For the text-containing cell, return its midpoint in (x, y) coordinate format. 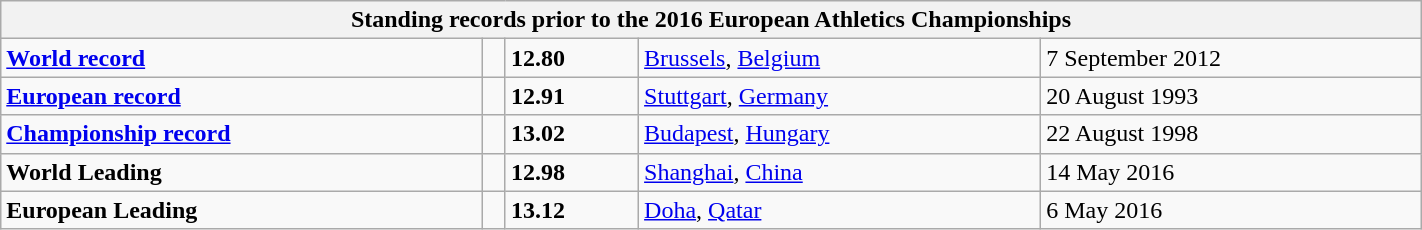
6 May 2016 (1232, 210)
13.12 (572, 210)
22 August 1998 (1232, 134)
World record (242, 58)
7 September 2012 (1232, 58)
Shanghai, China (840, 172)
Stuttgart, Germany (840, 96)
Championship record (242, 134)
20 August 1993 (1232, 96)
Doha, Qatar (840, 210)
14 May 2016 (1232, 172)
European record (242, 96)
Budapest, Hungary (840, 134)
Brussels, Belgium (840, 58)
12.80 (572, 58)
European Leading (242, 210)
Standing records prior to the 2016 European Athletics Championships (711, 20)
13.02 (572, 134)
12.98 (572, 172)
World Leading (242, 172)
12.91 (572, 96)
